Return (x, y) of the center of cell containing provided text 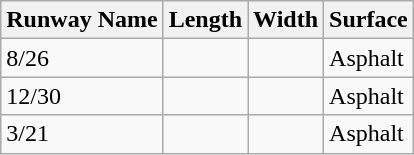
8/26 (82, 58)
Runway Name (82, 20)
3/21 (82, 134)
Width (286, 20)
Length (205, 20)
12/30 (82, 96)
Surface (369, 20)
